Return the [X, Y] coordinate for the center point of the cell that contains the specified text.  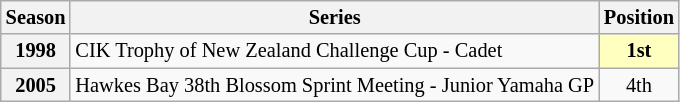
Series [334, 17]
Hawkes Bay 38th Blossom Sprint Meeting - Junior Yamaha GP [334, 85]
CIK Trophy of New Zealand Challenge Cup - Cadet [334, 51]
1st [639, 51]
4th [639, 85]
1998 [36, 51]
Season [36, 17]
2005 [36, 85]
Position [639, 17]
